Return [x, y] of the center of cell containing provided text 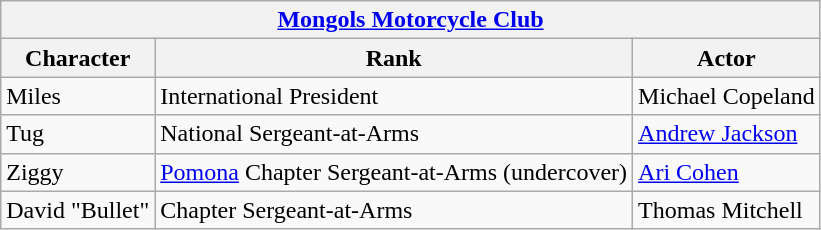
National Sergeant-at-Arms [394, 134]
Chapter Sergeant-at-Arms [394, 210]
Ari Cohen [727, 172]
Rank [394, 58]
International President [394, 96]
Thomas Mitchell [727, 210]
Andrew Jackson [727, 134]
Actor [727, 58]
Mongols Motorcycle Club [410, 20]
Ziggy [78, 172]
Michael Copeland [727, 96]
Character [78, 58]
Tug [78, 134]
Miles [78, 96]
David "Bullet" [78, 210]
Pomona Chapter Sergeant-at-Arms (undercover) [394, 172]
